For the text-containing cell, return its midpoint in (x, y) coordinate format. 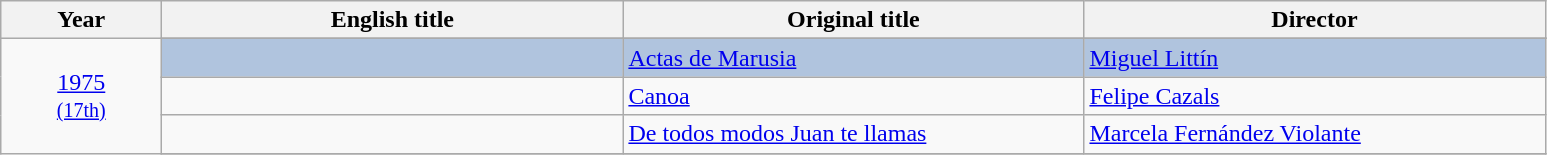
Actas de Marusia (854, 58)
Felipe Cazals (1314, 96)
English title (392, 20)
De todos modos Juan te llamas (854, 134)
1975(17th) (82, 96)
Original title (854, 20)
Director (1314, 20)
Canoa (854, 96)
Marcela Fernández Violante (1314, 134)
Year (82, 20)
Miguel Littín (1314, 58)
